Return the (x, y) coordinate for the center point of the cell that contains the specified text.  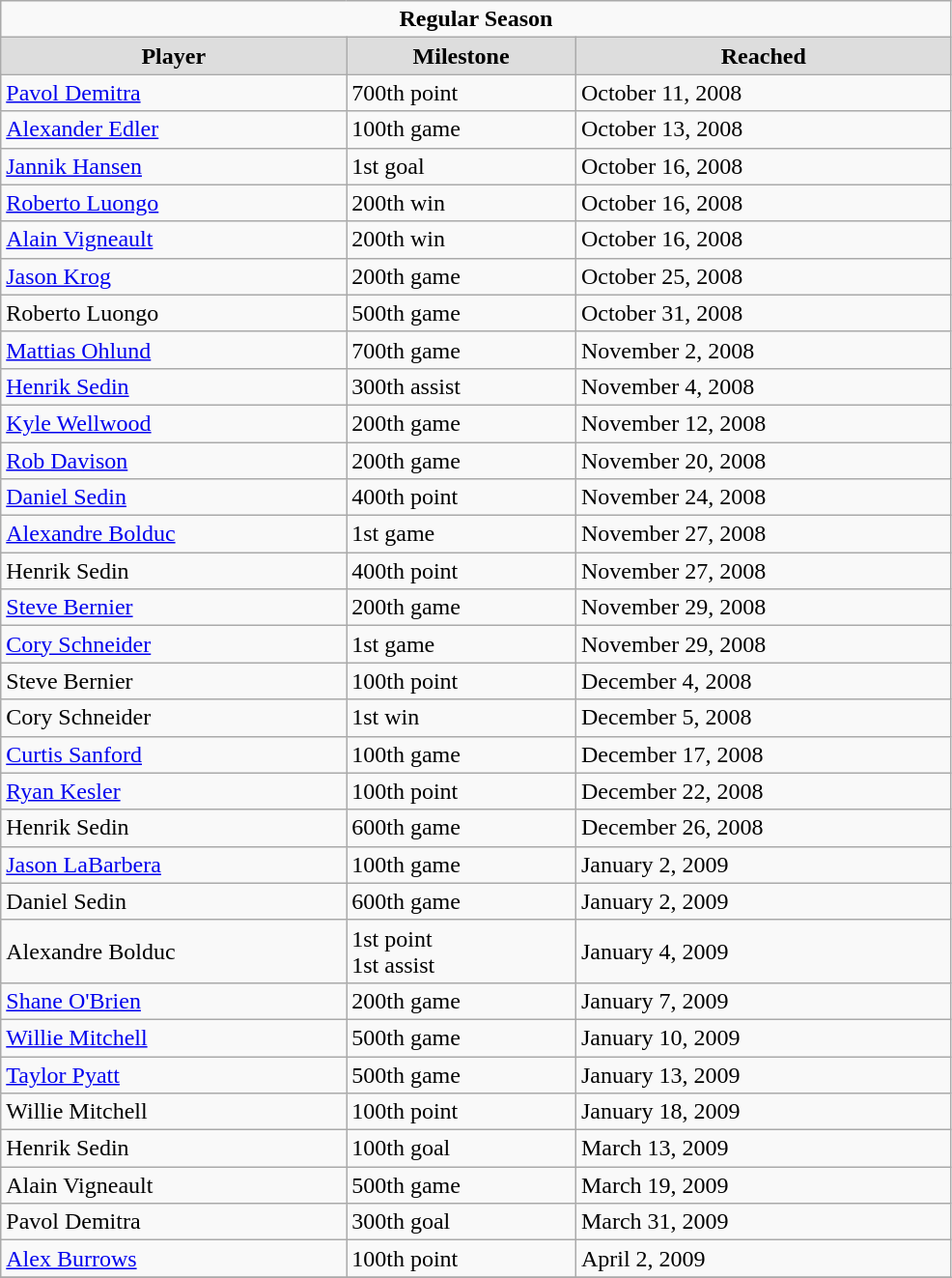
November 24, 2008 (763, 497)
Taylor Pyatt (174, 1075)
Jason Krog (174, 276)
October 25, 2008 (763, 276)
Alex Burrows (174, 1259)
Curtis Sanford (174, 754)
November 12, 2008 (763, 423)
October 11, 2008 (763, 93)
November 4, 2008 (763, 386)
1st point1st assist (462, 951)
Shane O'Brien (174, 1001)
March 19, 2009 (763, 1185)
Player (174, 56)
November 2, 2008 (763, 350)
December 17, 2008 (763, 754)
October 13, 2008 (763, 129)
January 10, 2009 (763, 1037)
March 13, 2009 (763, 1149)
1st goal (462, 166)
1st win (462, 718)
Rob Davison (174, 461)
January 7, 2009 (763, 1001)
Ryan Kesler (174, 791)
Kyle Wellwood (174, 423)
Mattias Ohlund (174, 350)
300th goal (462, 1222)
December 22, 2008 (763, 791)
Milestone (462, 56)
700th point (462, 93)
October 31, 2008 (763, 313)
December 4, 2008 (763, 681)
March 31, 2009 (763, 1222)
100th goal (462, 1149)
700th game (462, 350)
Alexander Edler (174, 129)
April 2, 2009 (763, 1259)
January 18, 2009 (763, 1112)
January 13, 2009 (763, 1075)
December 5, 2008 (763, 718)
300th assist (462, 386)
December 26, 2008 (763, 828)
Jannik Hansen (174, 166)
January 4, 2009 (763, 951)
November 20, 2008 (763, 461)
Jason LaBarbera (174, 865)
Regular Season (476, 19)
Reached (763, 56)
